Provide the [x, y] coordinate of the cell's center where the given text is located.  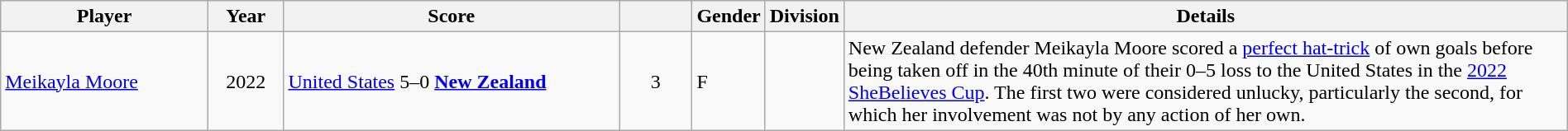
Meikayla Moore [104, 81]
Score [452, 16]
Division [804, 16]
United States 5–0 New Zealand [452, 81]
2022 [246, 81]
Player [104, 16]
Year [246, 16]
3 [656, 81]
F [729, 81]
Details [1206, 16]
Gender [729, 16]
